Return the [x, y] coordinate for the center point of the cell that contains the specified text.  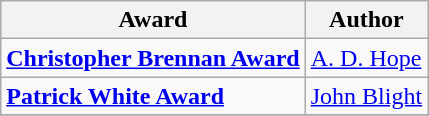
Christopher Brennan Award [153, 58]
A. D. Hope [366, 58]
Author [366, 20]
Patrick White Award [153, 96]
John Blight [366, 96]
Award [153, 20]
